From the cell containing the given text, extract its center point as (x, y) coordinate. 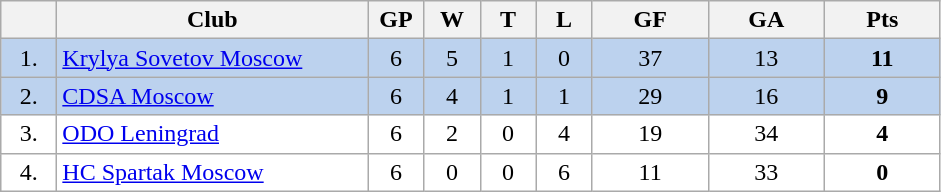
ODO Leningrad (212, 134)
9 (882, 96)
5 (452, 58)
T (508, 20)
W (452, 20)
19 (650, 134)
GA (766, 20)
34 (766, 134)
13 (766, 58)
33 (766, 172)
3. (29, 134)
GF (650, 20)
2. (29, 96)
CDSA Moscow (212, 96)
29 (650, 96)
HC Spartak Moscow (212, 172)
Pts (882, 20)
GP (396, 20)
L (564, 20)
1. (29, 58)
Krylya Sovetov Moscow (212, 58)
4. (29, 172)
37 (650, 58)
Club (212, 20)
2 (452, 134)
16 (766, 96)
